Search for the cell housing the specified text and yield its (X, Y) center coordinate. 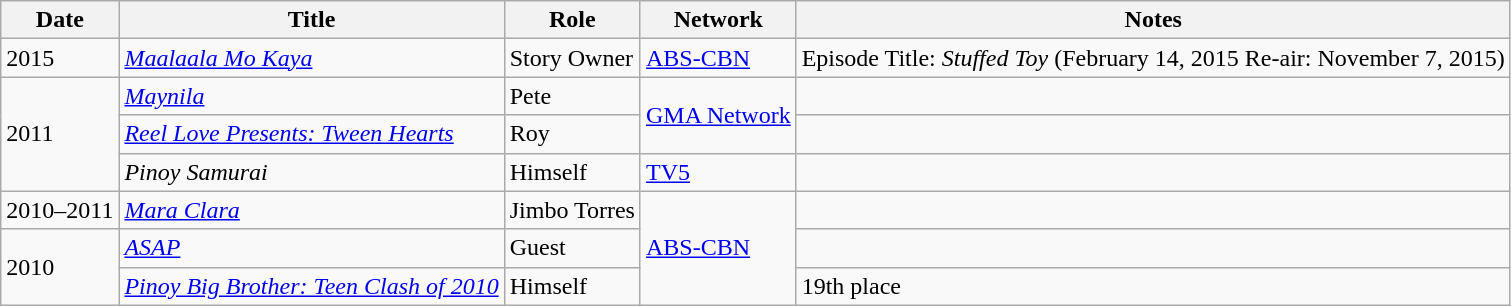
Notes (1153, 20)
GMA Network (718, 115)
2010–2011 (60, 210)
ASAP (312, 248)
Pinoy Big Brother: Teen Clash of 2010 (312, 286)
2010 (60, 267)
Mara Clara (312, 210)
Pete (572, 96)
2015 (60, 58)
Reel Love Presents: Tween Hearts (312, 134)
Guest (572, 248)
Maynila (312, 96)
Date (60, 20)
Title (312, 20)
Jimbo Torres (572, 210)
19th place (1153, 286)
TV5 (718, 172)
Story Owner (572, 58)
2011 (60, 134)
Roy (572, 134)
Maalaala Mo Kaya (312, 58)
Network (718, 20)
Pinoy Samurai (312, 172)
Episode Title: Stuffed Toy (February 14, 2015 Re-air: November 7, 2015) (1153, 58)
Role (572, 20)
